Identify which cell holds the provided text, then report its (X, Y) central coordinate. 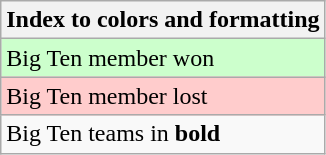
Index to colors and formatting (163, 20)
Big Ten member won (163, 58)
Big Ten teams in bold (163, 134)
Big Ten member lost (163, 96)
